From the cell containing the given text, extract its center point as (x, y) coordinate. 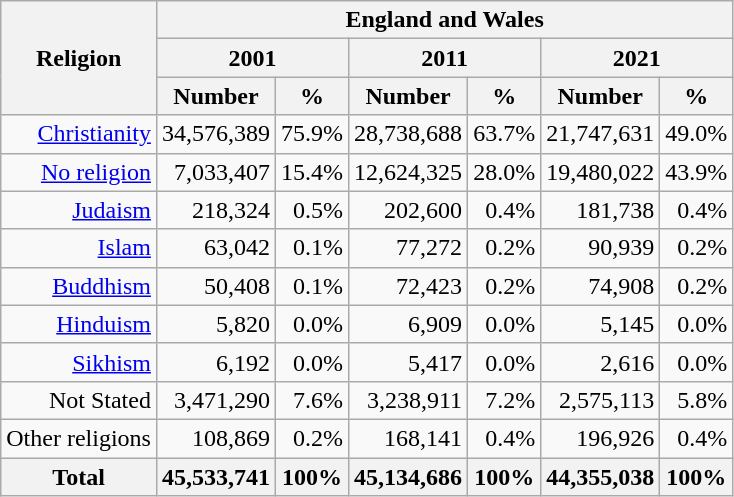
Christianity (79, 134)
3,238,911 (408, 400)
108,869 (216, 438)
2011 (445, 58)
5,417 (408, 362)
Hinduism (79, 324)
2,616 (600, 362)
England and Wales (444, 20)
28.0% (504, 172)
90,939 (600, 248)
7.6% (312, 400)
3,471,290 (216, 400)
218,324 (216, 210)
75.9% (312, 134)
Other religions (79, 438)
7,033,407 (216, 172)
49.0% (696, 134)
45,533,741 (216, 477)
Islam (79, 248)
15.4% (312, 172)
77,272 (408, 248)
6,192 (216, 362)
2021 (637, 58)
43.9% (696, 172)
6,909 (408, 324)
168,141 (408, 438)
No religion (79, 172)
5.8% (696, 400)
2,575,113 (600, 400)
74,908 (600, 286)
21,747,631 (600, 134)
2001 (252, 58)
202,600 (408, 210)
5,145 (600, 324)
7.2% (504, 400)
19,480,022 (600, 172)
12,624,325 (408, 172)
196,926 (600, 438)
Religion (79, 58)
Sikhism (79, 362)
5,820 (216, 324)
181,738 (600, 210)
Buddhism (79, 286)
72,423 (408, 286)
63.7% (504, 134)
Not Stated (79, 400)
44,355,038 (600, 477)
63,042 (216, 248)
28,738,688 (408, 134)
50,408 (216, 286)
Total (79, 477)
34,576,389 (216, 134)
Judaism (79, 210)
0.5% (312, 210)
45,134,686 (408, 477)
